Locate the cell with the specified text and output its (X, Y) center coordinate. 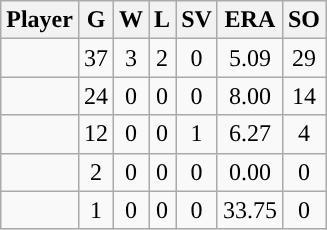
4 (304, 134)
37 (96, 58)
14 (304, 96)
SO (304, 20)
6.27 (250, 134)
L (162, 20)
24 (96, 96)
Player (40, 20)
0.00 (250, 172)
5.09 (250, 58)
8.00 (250, 96)
ERA (250, 20)
G (96, 20)
3 (132, 58)
SV (197, 20)
29 (304, 58)
33.75 (250, 210)
W (132, 20)
12 (96, 134)
